Detect which cell encompasses the target text, then output its [X, Y] center coordinate. 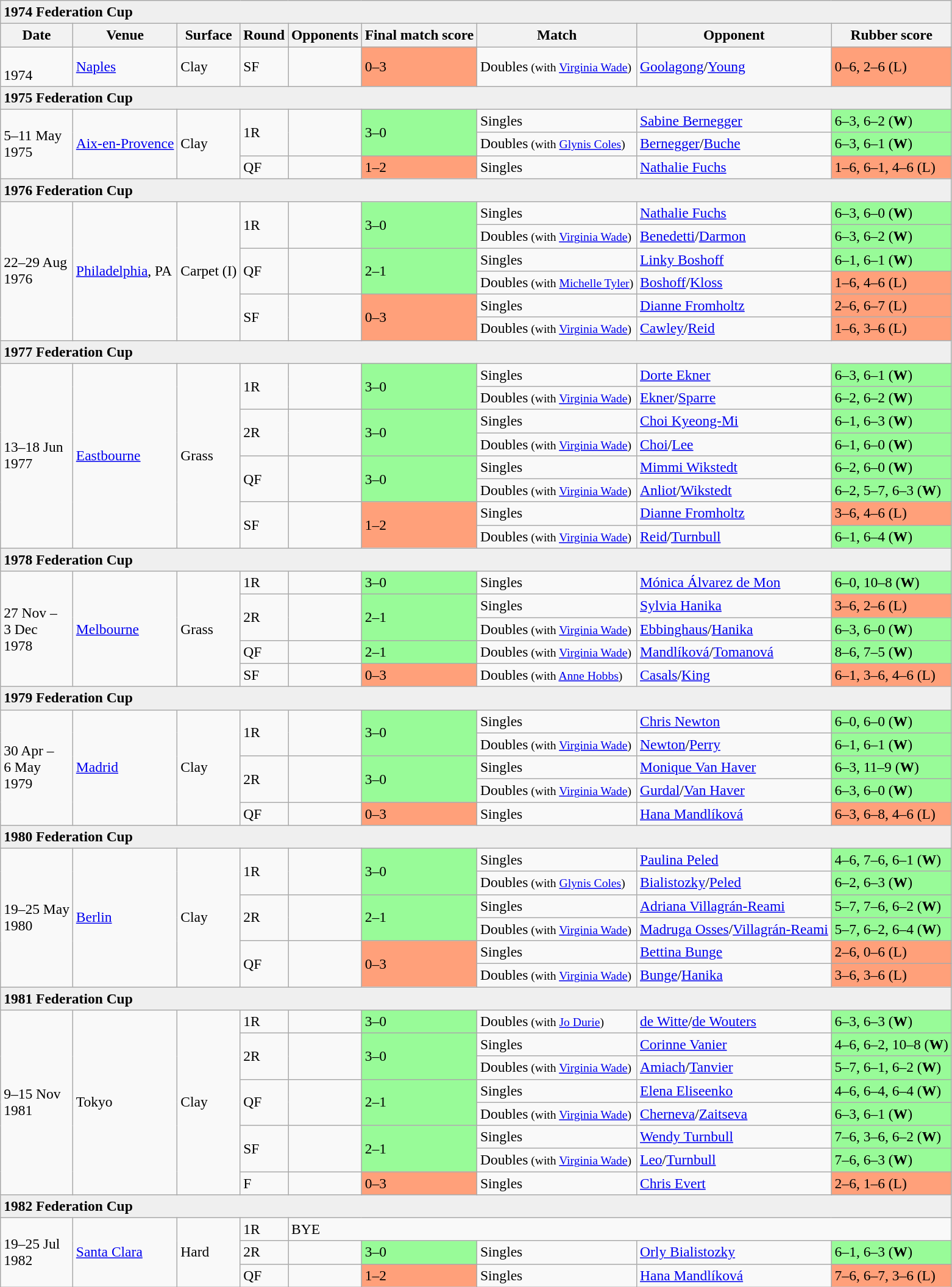
Sylvia Hanika [734, 605]
7–6, 6–3 (W) [891, 1160]
4–6, 6–2, 10–8 (W) [891, 1044]
Bernegger/Buche [734, 144]
6–1, 3–6, 4–6 (L) [891, 675]
1975 Federation Cup [476, 98]
de Witte/de Wouters [734, 1021]
Berlin [124, 917]
7–6, 6–7, 3–6 (L) [891, 1275]
Corinne Vanier [734, 1044]
BYE [620, 1229]
1977 Federation Cup [476, 352]
Mimmi Wikstedt [734, 467]
6–2, 5–7, 6–3 (W) [891, 490]
Orly Bialistozky [734, 1252]
Doubles (with Anne Hobbs) [557, 675]
Venue [124, 35]
6–2, 6–2 (W) [891, 398]
3–6, 4–6 (L) [891, 513]
3–6, 3–6 (L) [891, 975]
Round [265, 35]
Philadelphia, PA [124, 271]
Date [37, 35]
1–6, 4–6 (L) [891, 282]
Naples [124, 66]
Adriana Villagrán-Reami [734, 906]
Cawley/Reid [734, 329]
Linky Boshoff [734, 259]
1982 Federation Cup [476, 1206]
1978 Federation Cup [476, 560]
13–18 Jun1977 [37, 456]
Ebbinghaus/Hanika [734, 629]
Choi/Lee [734, 444]
30 Apr –6 May1979 [37, 767]
Melbourne [124, 628]
1976 Federation Cup [476, 190]
Final match score [419, 35]
2–6, 1–6 (L) [891, 1183]
5–7, 6–1, 6–2 (W) [891, 1068]
Boshoff/Kloss [734, 282]
Opponent [734, 35]
Bunge/Hanika [734, 975]
Doubles (with Michelle Tyler) [557, 282]
1974 [37, 66]
4–6, 6–4, 6–4 (W) [891, 1091]
22–29 Aug1976 [37, 271]
Mandlíková/Tomanová [734, 652]
1974 Federation Cup [476, 12]
Newton/Perry [734, 744]
1–6, 3–6 (L) [891, 329]
6–0, 10–8 (W) [891, 582]
7–6, 3–6, 6–2 (W) [891, 1136]
27 Nov –3 Dec1978 [37, 628]
Dorte Ekner [734, 375]
6–2, 6–0 (W) [891, 467]
Chris Newton [734, 721]
1979 Federation Cup [476, 698]
6–3, 11–9 (W) [891, 767]
Monique Van Haver [734, 767]
5–7, 7–6, 6–2 (W) [891, 906]
6–1, 6–0 (W) [891, 444]
Bialistozky/Peled [734, 883]
Rubber score [891, 35]
Eastbourne [124, 456]
Carpet (I) [208, 271]
Paulina Peled [734, 860]
Santa Clara [124, 1252]
Reid/Turnbull [734, 537]
Hard [208, 1252]
Amiach/Tanvier [734, 1068]
Ekner/Sparre [734, 398]
6–3, 6–8, 4–6 (L) [891, 813]
2–6, 0–6 (L) [891, 952]
Madrid [124, 767]
Aix-en-Provence [124, 144]
6–0, 6–0 (W) [891, 721]
Sabine Bernegger [734, 121]
19–25 May1980 [37, 917]
Elena Eliseenko [734, 1091]
Chris Evert [734, 1183]
6–1, 6–4 (W) [891, 537]
1981 Federation Cup [476, 998]
5–7, 6–2, 6–4 (W) [891, 929]
1–6, 6–1, 4–6 (L) [891, 167]
Mónica Álvarez de Mon [734, 582]
Match [557, 35]
3–6, 2–6 (L) [891, 605]
Surface [208, 35]
Leo/Turnbull [734, 1160]
19–25 Jul1982 [37, 1252]
Madruga Osses/Villagrán-Reami [734, 929]
9–15 Nov1981 [37, 1102]
2–6, 6–7 (L) [891, 305]
Anliot/Wikstedt [734, 490]
F [265, 1183]
4–6, 7–6, 6–1 (W) [891, 860]
Wendy Turnbull [734, 1136]
Opponents [325, 35]
8–6, 7–5 (W) [891, 652]
Benedetti/Darmon [734, 236]
5–11 May1975 [37, 144]
Tokyo [124, 1102]
Choi Kyeong-Mi [734, 421]
Bettina Bunge [734, 952]
Doubles (with Jo Durie) [557, 1021]
Goolagong/Young [734, 66]
Cherneva/Zaitseva [734, 1114]
6–3, 6–3 (W) [891, 1021]
Gurdal/Van Haver [734, 790]
6–2, 6–3 (W) [891, 883]
1980 Federation Cup [476, 836]
0–6, 2–6 (L) [891, 66]
Casals/King [734, 675]
